For the text-containing cell, return its midpoint in [X, Y] coordinate format. 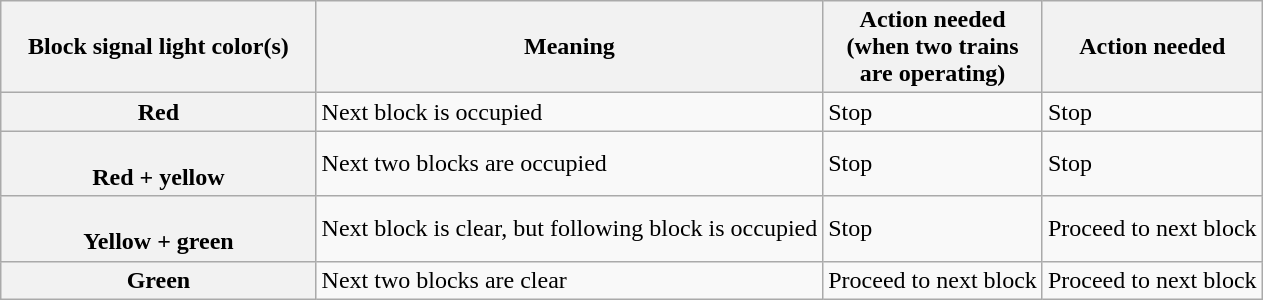
Yellow + green [158, 228]
Action needed [1152, 47]
Next block is occupied [570, 112]
Block signal light color(s) [158, 47]
Action needed(when two trainsare operating) [933, 47]
Green [158, 280]
Red [158, 112]
Next block is clear, but following block is occupied [570, 228]
Next two blocks are occupied [570, 164]
Meaning [570, 47]
Next two blocks are clear [570, 280]
Red + yellow [158, 164]
